Detect which cell encompasses the target text, then output its (x, y) center coordinate. 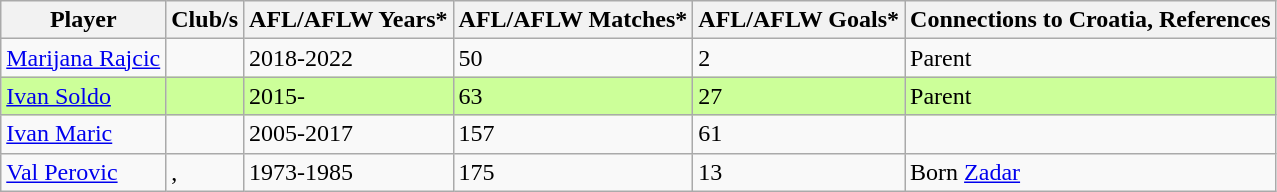
175 (573, 172)
AFL/AFLW Matches* (573, 20)
61 (799, 134)
2 (799, 58)
Ivan Maric (84, 134)
50 (573, 58)
Val Perovic (84, 172)
, (205, 172)
Ivan Soldo (84, 96)
2005-2017 (349, 134)
1973-1985 (349, 172)
63 (573, 96)
Born Zadar (1090, 172)
2015- (349, 96)
Marijana Rajcic (84, 58)
13 (799, 172)
2018-2022 (349, 58)
157 (573, 134)
Player (84, 20)
Connections to Croatia, References (1090, 20)
27 (799, 96)
Club/s (205, 20)
AFL/AFLW Years* (349, 20)
AFL/AFLW Goals* (799, 20)
